Detect which cell encompasses the target text, then output its (X, Y) center coordinate. 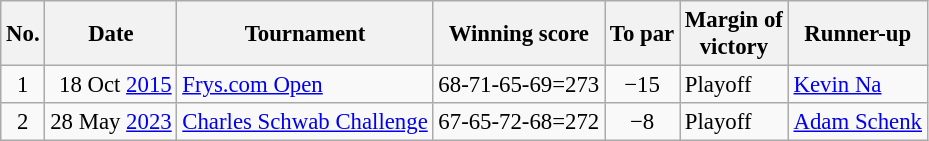
18 Oct 2015 (111, 85)
Runner-up (858, 34)
67-65-72-68=272 (519, 122)
28 May 2023 (111, 122)
Tournament (305, 34)
Frys.com Open (305, 85)
Winning score (519, 34)
−8 (642, 122)
Kevin Na (858, 85)
To par (642, 34)
Date (111, 34)
No. (23, 34)
68-71-65-69=273 (519, 85)
−15 (642, 85)
1 (23, 85)
Margin ofvictory (734, 34)
2 (23, 122)
Adam Schenk (858, 122)
Charles Schwab Challenge (305, 122)
